Provide the (x, y) coordinate of the cell's center where the given text is located.  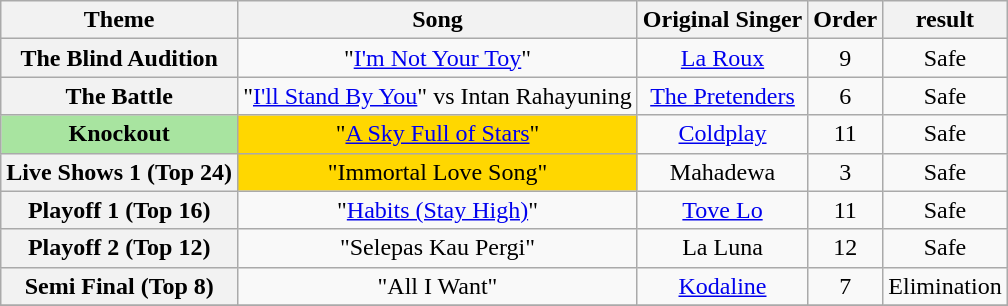
"A Sky Full of Stars" (438, 134)
La Roux (722, 58)
The Battle (120, 96)
Playoff 2 (Top 12) (120, 248)
Playoff 1 (Top 16) (120, 210)
"I'm Not Your Toy" (438, 58)
"Immortal Love Song" (438, 172)
"All I Want" (438, 286)
La Luna (722, 248)
Elimination (945, 286)
6 (846, 96)
The Blind Audition (120, 58)
Coldplay (722, 134)
"I'll Stand By You" vs Intan Rahayuning (438, 96)
result (945, 20)
3 (846, 172)
Original Singer (722, 20)
Tove Lo (722, 210)
Song (438, 20)
The Pretenders (722, 96)
"Selepas Kau Pergi" (438, 248)
9 (846, 58)
Mahadewa (722, 172)
"Habits (Stay High)" (438, 210)
Theme (120, 20)
Order (846, 20)
Kodaline (722, 286)
Knockout (120, 134)
Semi Final (Top 8) (120, 286)
12 (846, 248)
7 (846, 286)
Live Shows 1 (Top 24) (120, 172)
